Output the [x, y] coordinate of the center of the cell containing the given text.  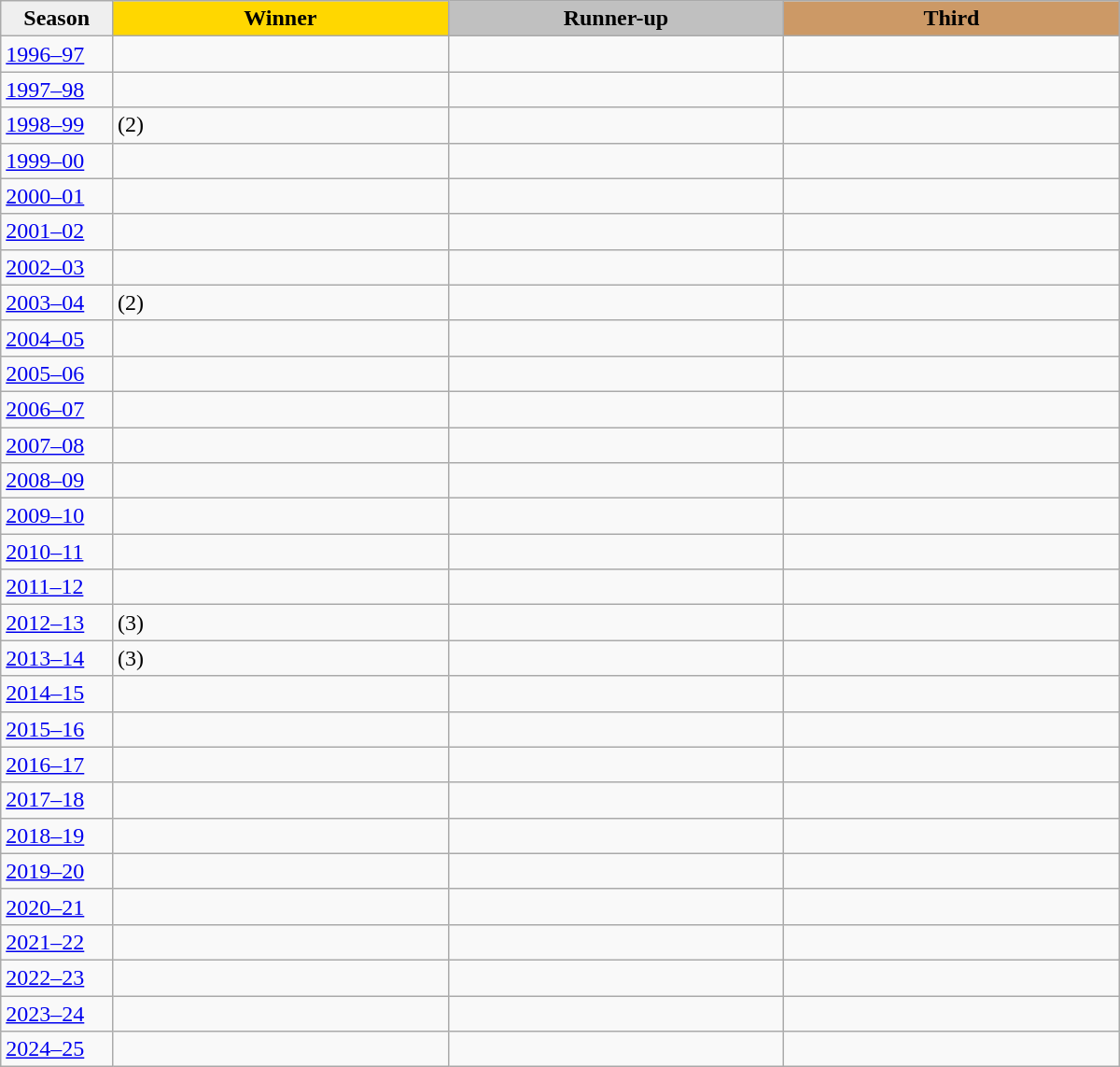
2016–17 [57, 765]
2010–11 [57, 552]
2024–25 [57, 1049]
2002–03 [57, 267]
Season [57, 19]
2021–22 [57, 942]
2009–10 [57, 516]
Winner [281, 19]
2001–02 [57, 232]
2023–24 [57, 1013]
Third [952, 19]
2006–07 [57, 409]
2007–08 [57, 445]
2014–15 [57, 694]
2017–18 [57, 800]
2015–16 [57, 729]
1999–00 [57, 161]
1998–99 [57, 125]
2004–05 [57, 338]
1996–97 [57, 54]
2011–12 [57, 587]
2013–14 [57, 658]
2018–19 [57, 835]
2012–13 [57, 623]
1997–98 [57, 90]
2003–04 [57, 302]
2022–23 [57, 977]
2019–20 [57, 871]
Runner-up [616, 19]
2008–09 [57, 481]
2005–06 [57, 373]
2020–21 [57, 906]
2000–01 [57, 196]
